Find where the given text appears and provide that cell's center as [x, y] coordinate. 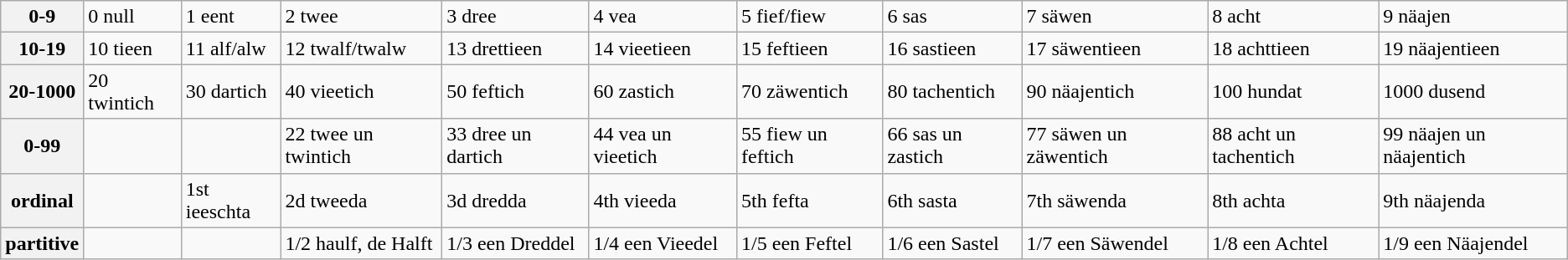
6th sasta [952, 201]
0 null [132, 17]
15 feftieen [810, 48]
8 acht [1293, 17]
90 näajentich [1115, 92]
3d dredda [516, 201]
partitive [42, 243]
9th näajenda [1473, 201]
8th achta [1293, 201]
30 dartich [231, 92]
66 sas un zastich [952, 145]
1st ieeschta [231, 201]
70 zäwentich [810, 92]
5 fief/fiew [810, 17]
1/6 een Sastel [952, 243]
1/7 een Säwendel [1115, 243]
7th säwenda [1115, 201]
88 acht un tachentich [1293, 145]
50 feftich [516, 92]
5th fefta [810, 201]
60 zastich [663, 92]
11 alf/alw [231, 48]
10 tieen [132, 48]
44 vea un vieetich [663, 145]
1/8 een Achtel [1293, 243]
12 twalf/twalw [362, 48]
1/3 een Dreddel [516, 243]
1 eent [231, 17]
17 säwentieen [1115, 48]
1000 dusend [1473, 92]
18 achttieen [1293, 48]
33 dree un dartich [516, 145]
80 tachentich [952, 92]
0-9 [42, 17]
40 vieetich [362, 92]
1/5 een Feftel [810, 243]
100 hundat [1293, 92]
7 säwen [1115, 17]
3 dree [516, 17]
19 näajentieen [1473, 48]
13 drettieen [516, 48]
99 näajen un näajentich [1473, 145]
9 näajen [1473, 17]
14 vieetieen [663, 48]
55 fiew un feftich [810, 145]
16 sastieen [952, 48]
4 vea [663, 17]
4th vieeda [663, 201]
ordinal [42, 201]
77 säwen un zäwentich [1115, 145]
1/2 haulf, de Halft [362, 243]
6 sas [952, 17]
20-1000 [42, 92]
10-19 [42, 48]
1/4 een Vieedel [663, 243]
2d tweeda [362, 201]
0-99 [42, 145]
2 twee [362, 17]
20 twintich [132, 92]
22 twee un twintich [362, 145]
1/9 een Näajendel [1473, 243]
